Detect which cell encompasses the target text, then output its (x, y) center coordinate. 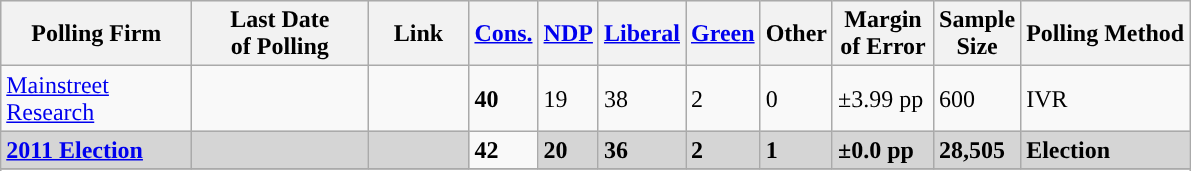
2011 Election (96, 150)
Polling Method (1106, 34)
±3.99 pp (882, 98)
600 (978, 98)
1 (796, 150)
SampleSize (978, 34)
Polling Firm (96, 34)
Cons. (504, 34)
38 (642, 98)
Link (418, 34)
Liberal (642, 34)
40 (504, 98)
36 (642, 150)
Mainstreet Research (96, 98)
28,505 (978, 150)
0 (796, 98)
19 (568, 98)
20 (568, 150)
Green (724, 34)
IVR (1106, 98)
Election (1106, 150)
NDP (568, 34)
42 (504, 150)
Last Dateof Polling (280, 34)
Other (796, 34)
Marginof Error (882, 34)
±0.0 pp (882, 150)
